From the cell containing the given text, extract its center point as [X, Y] coordinate. 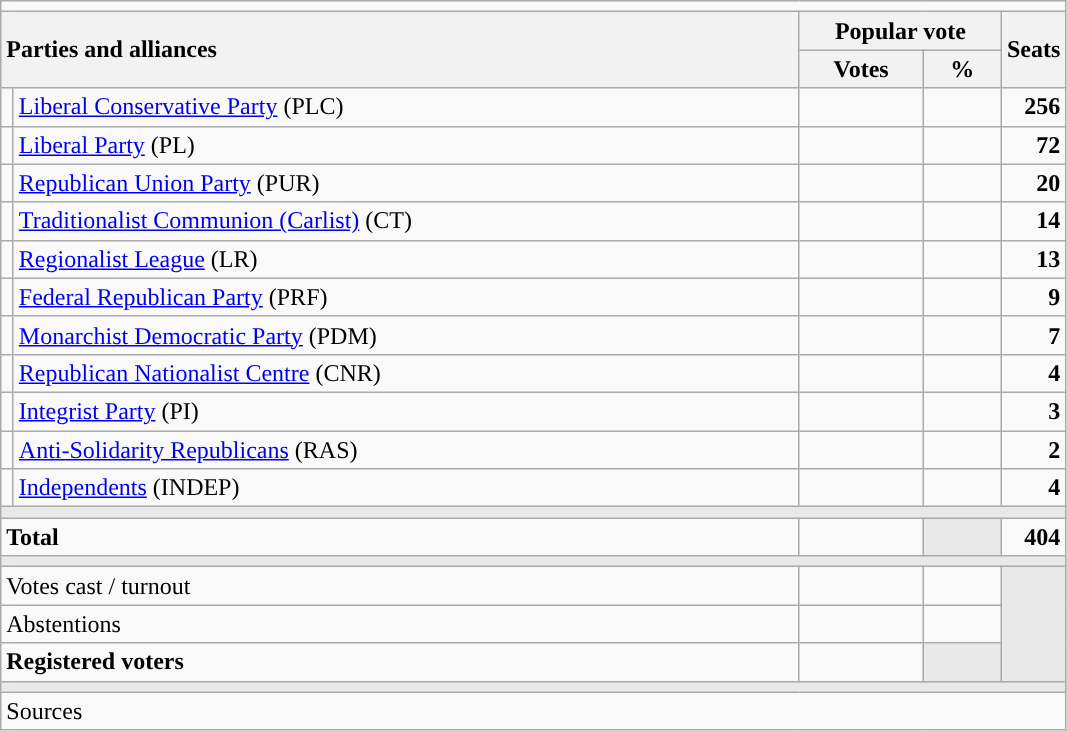
Votes [861, 69]
13 [1033, 259]
Parties and alliances [400, 50]
Seats [1033, 50]
Monarchist Democratic Party (PDM) [406, 335]
Liberal Conservative Party (PLC) [406, 107]
Republican Union Party (PUR) [406, 183]
14 [1033, 221]
2 [1033, 449]
Integrist Party (PI) [406, 411]
% [962, 69]
256 [1033, 107]
Republican Nationalist Centre (CNR) [406, 373]
3 [1033, 411]
Anti-Solidarity Republicans (RAS) [406, 449]
Regionalist League (LR) [406, 259]
Federal Republican Party (PRF) [406, 297]
Registered voters [400, 662]
20 [1033, 183]
Sources [534, 711]
Independents (INDEP) [406, 488]
72 [1033, 145]
Abstentions [400, 624]
7 [1033, 335]
Popular vote [900, 31]
404 [1033, 537]
9 [1033, 297]
Total [400, 537]
Liberal Party (PL) [406, 145]
Votes cast / turnout [400, 586]
Traditionalist Communion (Carlist) (CT) [406, 221]
